Extract the [x, y] coordinate from the center of the cell holding the provided text.  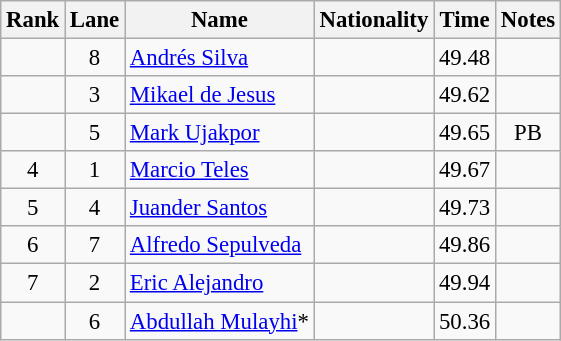
Andrés Silva [220, 58]
Marcio Teles [220, 170]
2 [95, 283]
Time [465, 20]
Mark Ujakpor [220, 133]
1 [95, 170]
Rank [33, 20]
49.62 [465, 95]
49.94 [465, 283]
Lane [95, 20]
Nationality [374, 20]
Abdullah Mulayhi* [220, 321]
50.36 [465, 321]
3 [95, 95]
Alfredo Sepulveda [220, 245]
Name [220, 20]
49.86 [465, 245]
Mikael de Jesus [220, 95]
Eric Alejandro [220, 283]
Notes [528, 20]
49.65 [465, 133]
Juander Santos [220, 208]
49.48 [465, 58]
49.73 [465, 208]
49.67 [465, 170]
PB [528, 133]
8 [95, 58]
